Find where the given text appears and provide that cell's center as (X, Y) coordinate. 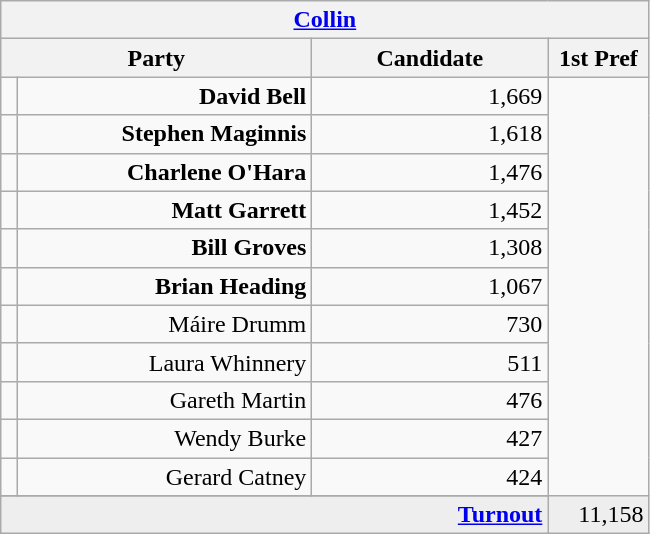
Wendy Burke (164, 438)
424 (430, 477)
Gareth Martin (164, 400)
Matt Garrett (164, 210)
Brian Heading (164, 286)
1,669 (430, 96)
11,158 (598, 515)
Laura Whinnery (164, 362)
1,476 (430, 172)
Candidate (430, 58)
476 (430, 400)
Party (156, 58)
1,067 (430, 286)
730 (430, 324)
427 (430, 438)
1,452 (430, 210)
Bill Groves (164, 248)
1,308 (430, 248)
David Bell (164, 96)
Charlene O'Hara (164, 172)
Stephen Maginnis (164, 134)
1st Pref (598, 58)
Máire Drumm (164, 324)
Turnout (274, 515)
1,618 (430, 134)
Gerard Catney (164, 477)
511 (430, 362)
Collin (325, 20)
